Search for the cell housing the specified text and yield its [X, Y] center coordinate. 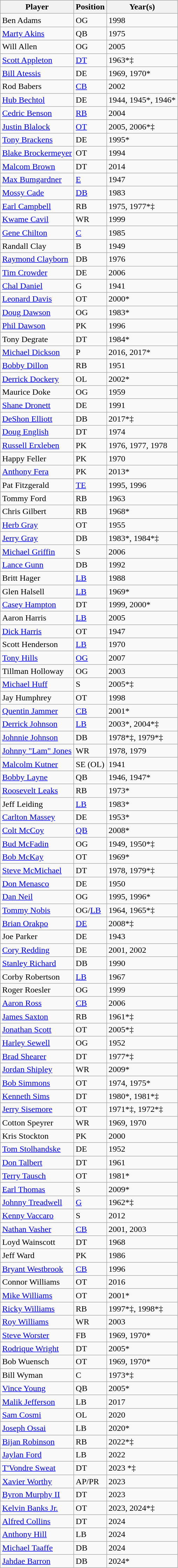
Russell Erxleben [37, 445]
Don Menasco [37, 884]
1943 [142, 937]
Ben Adams [37, 20]
Jordan Shipley [37, 1070]
TE [90, 485]
Doug English [37, 432]
2003*, 2004*‡ [142, 724]
Steve McMichael [37, 870]
DeShon Elliott [37, 419]
Stanley Richard [37, 963]
AP/PR [90, 1481]
Cotton Speyrer [37, 1123]
Hub Bechtol [37, 100]
Roosevelt Leaks [37, 790]
1994 [142, 153]
Alfred Collins [37, 1521]
Joseph Ossai [37, 1428]
1944, 1945*, 1946* [142, 100]
1946, 1947* [142, 777]
Derrick Johnson [37, 724]
1995, 1996 [142, 485]
Leonard Davis [37, 299]
Bob Wuensch [37, 1362]
1963 [142, 498]
Kwame Cavil [37, 220]
Harley Sewell [37, 1043]
B [90, 246]
Jaylan Ford [37, 1455]
Chris Gilbert [37, 512]
Jonathan Scott [37, 1030]
Joe Parker [37, 937]
2014 [142, 166]
Colt McCoy [37, 831]
P [90, 352]
2002* [142, 379]
2007 [142, 658]
1978, 1979 [142, 751]
1949, 1950*‡ [142, 844]
1961*‡ [142, 1017]
1975 [142, 34]
Carlton Massey [37, 817]
Bijan Robinson [37, 1442]
1961 [142, 1162]
Earl Campbell [37, 206]
Glen Halsell [37, 592]
T'Vondre Sweat [37, 1468]
Roy Williams [37, 1322]
Casey Hampton [37, 605]
1981* [142, 1176]
E [90, 180]
Herb Gray [37, 525]
Chal Daniel [37, 286]
2020* [142, 1428]
Bill Wyman [37, 1375]
Tony Brackens [37, 140]
Michael Dickson [37, 352]
Steve Worster [37, 1335]
Jerry Sisemore [37, 1109]
2022 [142, 1455]
1971*‡, 1972*‡ [142, 1109]
1977*‡ [142, 1056]
Sam Cosmi [37, 1415]
Doug Dawson [37, 312]
Malcom Brown [37, 166]
2017*‡ [142, 419]
Happy Feller [37, 459]
Tony Hills [37, 658]
1949 [142, 246]
Quentin Jammer [37, 711]
Rod Babers [37, 87]
Michael Taaffe [37, 1548]
2024* [142, 1561]
2008*‡ [142, 923]
1999, 2000* [142, 605]
Johnny "Lam" Jones [37, 751]
2000* [142, 299]
Xavier Worthy [37, 1481]
1955 [142, 525]
Jahdae Barron [37, 1561]
1976, 1977, 1978 [142, 445]
2012 [142, 1216]
2005, 2006*‡ [142, 126]
1991 [142, 406]
2001, 2002 [142, 950]
Raymond Clayborn [37, 259]
2023, 2024*‡ [142, 1508]
1963*‡ [142, 60]
Blake Brockermeyer [37, 153]
Malik Jefferson [37, 1402]
Kenny Vaccaro [37, 1216]
1983 [142, 193]
Kenneth Sims [37, 1096]
1975, 1977*‡ [142, 206]
Position [90, 7]
2000 [142, 1136]
Lance Gunn [37, 565]
1976 [142, 259]
Aaron Ross [37, 1003]
Loyd Wainscott [37, 1242]
1969, 1970 [142, 1123]
Connor Williams [37, 1282]
Derrick Dockery [37, 379]
Vince Young [37, 1388]
Michael Griffin [37, 551]
Scott Appleton [37, 60]
Mike Williams [37, 1295]
2016, 2017* [142, 352]
2002 [142, 87]
Pat Fitzgerald [37, 485]
Player [37, 7]
Dan Neil [37, 897]
Jerry Gray [37, 538]
1985 [142, 233]
1973*‡ [142, 1375]
Terry Tausch [37, 1176]
1992 [142, 565]
1978, 1979*‡ [142, 870]
Will Allen [37, 47]
Tommy Ford [37, 498]
1984* [142, 339]
Michael Huff [37, 684]
1962*‡ [142, 1202]
Jeff Leiding [37, 804]
1953* [142, 817]
OG/LB [90, 910]
1986 [142, 1256]
2023 *‡ [142, 1468]
Corby Robertson [37, 976]
James Saxton [37, 1017]
Tillman Holloway [37, 671]
1974 [142, 432]
2008* [142, 831]
Gene Chilton [37, 233]
Bobby Dillon [37, 365]
2022*‡ [142, 1442]
Johnnie Johnson [37, 737]
1997*‡, 1998*‡ [142, 1309]
1959 [142, 392]
2020 [142, 1415]
Cedric Benson [37, 113]
Tommy Nobis [37, 910]
Max Bumgardner [37, 180]
Jeff Ward [37, 1256]
2016 [142, 1282]
Bob McKay [37, 857]
Rodrique Wright [37, 1348]
Byron Murphy II [37, 1495]
Mossy Cade [37, 193]
Phil Dawson [37, 326]
1995, 1996* [142, 897]
2013* [142, 472]
Malcolm Kutner [37, 764]
1973* [142, 790]
Britt Hager [37, 578]
Don Talbert [37, 1162]
Johnny Treadwell [37, 1202]
1983*, 1984*‡ [142, 538]
Year(s) [142, 7]
1978*‡, 1979*‡ [142, 737]
Anthony Fera [37, 472]
1950 [142, 884]
Aaron Harris [37, 618]
Brad Shearer [37, 1056]
Nathan Vasher [37, 1229]
Bob Simmons [37, 1083]
1974, 1975* [142, 1083]
Dick Harris [37, 631]
Anthony Hill [37, 1534]
2017 [142, 1402]
1968* [142, 512]
Maurice Doke [37, 392]
Randall Clay [37, 246]
1967 [142, 976]
2004 [142, 113]
1951 [142, 365]
1964, 1965*‡ [142, 910]
Justin Blalock [37, 126]
Cory Redding [37, 950]
Shane Dronett [37, 406]
Bryant Westbrook [37, 1269]
Bill Atessis [37, 73]
Scott Henderson [37, 645]
Kris Stockton [37, 1136]
Kelvin Banks Jr. [37, 1508]
Tony Degrate [37, 339]
SE (OL) [90, 764]
Bobby Layne [37, 777]
1990 [142, 963]
1968 [142, 1242]
Bud McFadin [37, 844]
1988 [142, 578]
Tom Stolhandske [37, 1149]
Tim Crowder [37, 273]
Roger Roesler [37, 990]
Jay Humphrey [37, 698]
1995* [142, 140]
Earl Thomas [37, 1189]
Marty Akins [37, 34]
1980*, 1981*‡ [142, 1096]
FB [90, 1335]
Ricky Williams [37, 1309]
Brian Orakpo [37, 923]
2001, 2003 [142, 1229]
